Determine the [X, Y] coordinate at the center of the cell enclosing the given text.  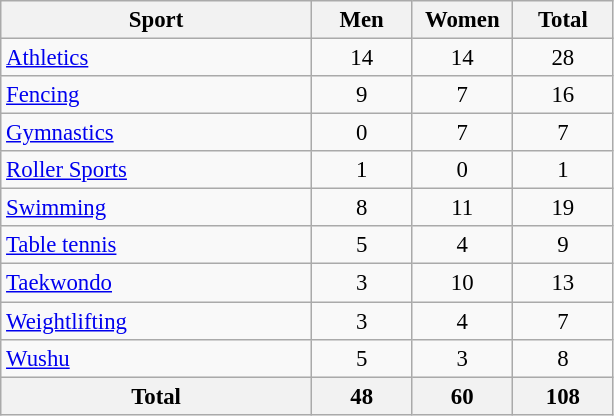
108 [564, 396]
Women [462, 20]
Swimming [156, 208]
Taekwondo [156, 283]
Sport [156, 20]
Roller Sports [156, 170]
Men [362, 20]
11 [462, 208]
Athletics [156, 58]
48 [362, 396]
Wushu [156, 358]
16 [564, 95]
Fencing [156, 95]
Weightlifting [156, 321]
Gymnastics [156, 133]
10 [462, 283]
60 [462, 396]
Table tennis [156, 245]
28 [564, 58]
19 [564, 208]
13 [564, 283]
